From the cell containing the given text, extract its center point as [x, y] coordinate. 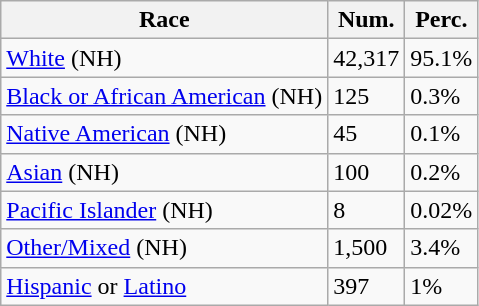
Black or African American (NH) [164, 96]
Pacific Islander (NH) [164, 210]
0.02% [442, 210]
45 [366, 134]
42,317 [366, 58]
1,500 [366, 248]
White (NH) [164, 58]
397 [366, 286]
100 [366, 172]
Native American (NH) [164, 134]
Num. [366, 20]
0.1% [442, 134]
Asian (NH) [164, 172]
1% [442, 286]
0.2% [442, 172]
95.1% [442, 58]
3.4% [442, 248]
Other/Mixed (NH) [164, 248]
Race [164, 20]
8 [366, 210]
Perc. [442, 20]
125 [366, 96]
Hispanic or Latino [164, 286]
0.3% [442, 96]
